For the text-containing cell, return its midpoint in (x, y) coordinate format. 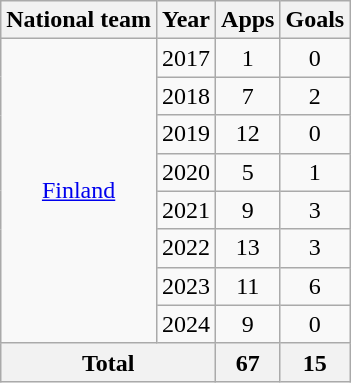
2017 (186, 58)
6 (315, 286)
National team (79, 20)
7 (248, 96)
2 (315, 96)
2024 (186, 324)
Total (108, 362)
Goals (315, 20)
15 (315, 362)
67 (248, 362)
Finland (79, 191)
Apps (248, 20)
2023 (186, 286)
11 (248, 286)
2019 (186, 134)
2021 (186, 210)
13 (248, 248)
2018 (186, 96)
Year (186, 20)
2022 (186, 248)
12 (248, 134)
5 (248, 172)
2020 (186, 172)
